Return the (X, Y) coordinate for the center point of the cell that contains the specified text.  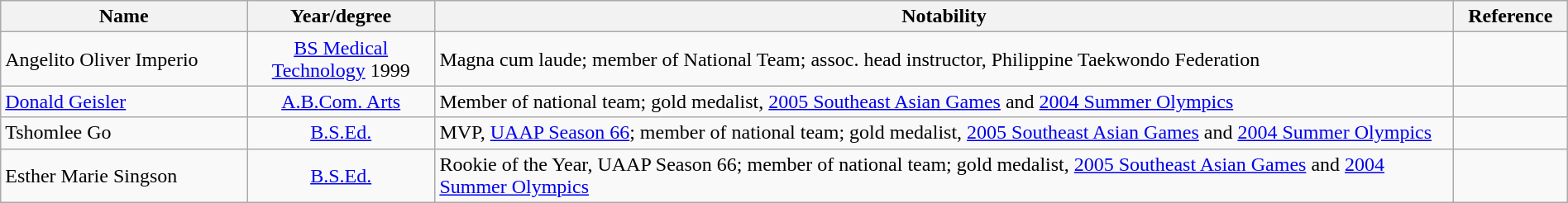
Magna cum laude; member of National Team; assoc. head instructor, Philippine Taekwondo Federation (944, 59)
BS Medical Technology 1999 (341, 59)
Angelito Oliver Imperio (124, 59)
MVP, UAAP Season 66; member of national team; gold medalist, 2005 Southeast Asian Games and 2004 Summer Olympics (944, 133)
Reference (1510, 17)
Year/degree (341, 17)
A.B.Com. Arts (341, 101)
Esther Marie Singson (124, 175)
Donald Geisler (124, 101)
Member of national team; gold medalist, 2005 Southeast Asian Games and 2004 Summer Olympics (944, 101)
Tshomlee Go (124, 133)
Name (124, 17)
Notability (944, 17)
Rookie of the Year, UAAP Season 66; member of national team; gold medalist, 2005 Southeast Asian Games and 2004 Summer Olympics (944, 175)
